Capture the cell that displays the provided text and extract its [x, y] central coordinate. 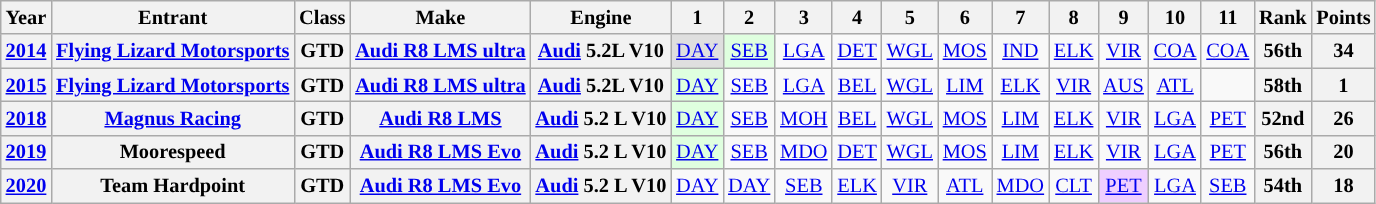
3 [804, 17]
2020 [26, 186]
Team Hardpoint [172, 186]
Engine [602, 17]
Moorespeed [172, 152]
CLT [1074, 186]
MOH [804, 118]
52nd [1282, 118]
2019 [26, 152]
4 [856, 17]
2014 [26, 51]
34 [1343, 51]
2015 [26, 85]
Points [1343, 17]
58th [1282, 85]
7 [1020, 17]
20 [1343, 152]
Make [440, 17]
2 [749, 17]
AUS [1123, 85]
11 [1228, 17]
10 [1176, 17]
Entrant [172, 17]
Class [322, 17]
9 [1123, 17]
6 [965, 17]
Audi R8 LMS [440, 118]
54th [1282, 186]
IND [1020, 51]
Rank [1282, 17]
Magnus Racing [172, 118]
5 [910, 17]
8 [1074, 17]
2018 [26, 118]
26 [1343, 118]
18 [1343, 186]
Year [26, 17]
